From the cell containing the given text, extract its center point as [x, y] coordinate. 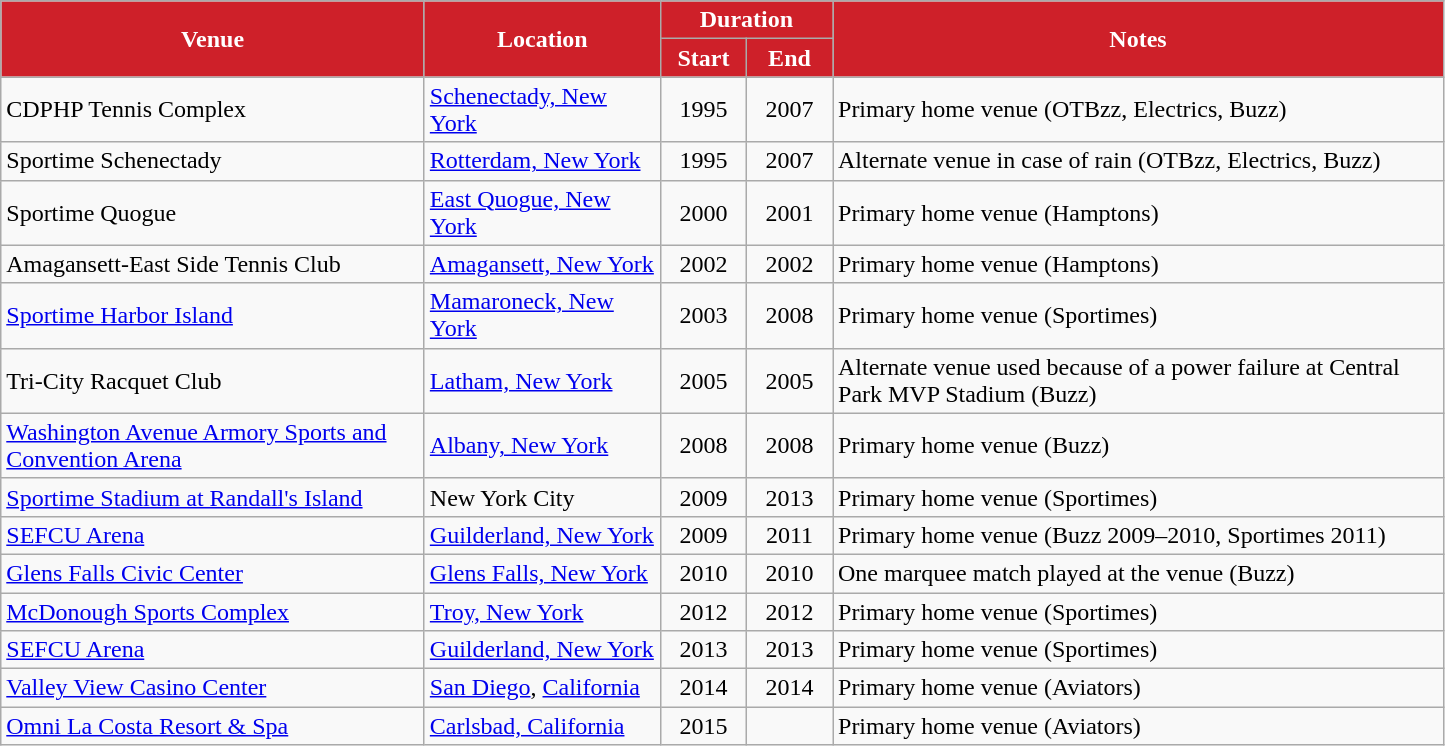
Start [703, 58]
Schenectady, New York [542, 110]
Alternate venue in case of rain (OTBzz, Electrics, Buzz) [1138, 161]
Location [542, 39]
Venue [213, 39]
Primary home venue (Buzz 2009–2010, Sportimes 2011) [1138, 535]
San Diego, California [542, 688]
Omni La Costa Resort & Spa [213, 726]
2015 [703, 726]
Carlsbad, California [542, 726]
2003 [703, 316]
Duration [746, 20]
End [789, 58]
One marquee match played at the venue (Buzz) [1138, 573]
Primary home venue (OTBzz, Electrics, Buzz) [1138, 110]
Sportime Stadium at Randall's Island [213, 497]
Rotterdam, New York [542, 161]
Sportime Quogue [213, 212]
Alternate venue used because of a power failure at Central Park MVP Stadium (Buzz) [1138, 380]
New York City [542, 497]
Albany, New York [542, 446]
2001 [789, 212]
Troy, New York [542, 611]
Washington Avenue Armory Sports and Convention Arena [213, 446]
Mamaroneck, New York [542, 316]
Sportime Schenectady [213, 161]
Glens Falls, New York [542, 573]
Glens Falls Civic Center [213, 573]
Valley View Casino Center [213, 688]
Primary home venue (Buzz) [1138, 446]
2000 [703, 212]
Latham, New York [542, 380]
Tri-City Racquet Club [213, 380]
2011 [789, 535]
East Quogue, New York [542, 212]
Notes [1138, 39]
McDonough Sports Complex [213, 611]
Sportime Harbor Island [213, 316]
Amagansett-East Side Tennis Club [213, 264]
Amagansett, New York [542, 264]
CDPHP Tennis Complex [213, 110]
